Scan for the cell matching the given text and deliver its (X, Y) coordinate at center. 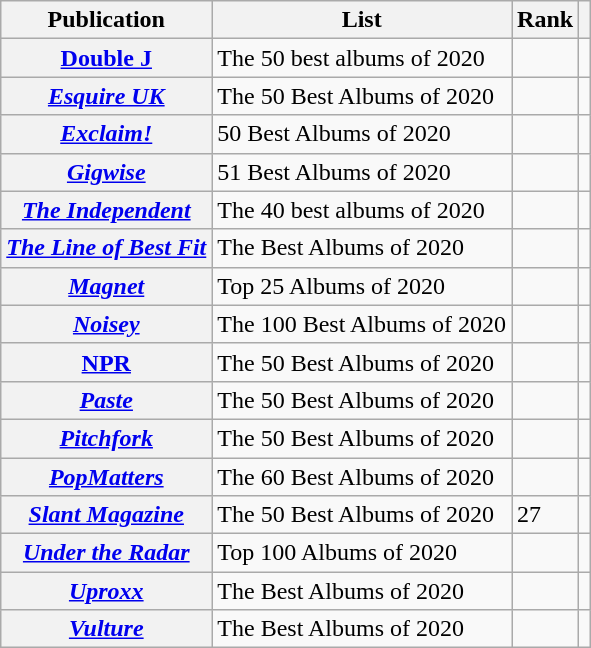
Noisey (106, 324)
Double J (106, 58)
Top 100 Albums of 2020 (362, 553)
Paste (106, 400)
Exclaim! (106, 134)
51 Best Albums of 2020 (362, 172)
Slant Magazine (106, 515)
The 50 best albums of 2020 (362, 58)
The 60 Best Albums of 2020 (362, 477)
Gigwise (106, 172)
Publication (106, 20)
List (362, 20)
Magnet (106, 286)
The Line of Best Fit (106, 248)
50 Best Albums of 2020 (362, 134)
Rank (546, 20)
Under the Radar (106, 553)
The 40 best albums of 2020 (362, 210)
NPR (106, 362)
27 (546, 515)
Pitchfork (106, 438)
Uproxx (106, 591)
The Independent (106, 210)
Vulture (106, 629)
The 100 Best Albums of 2020 (362, 324)
Top 25 Albums of 2020 (362, 286)
Esquire UK (106, 96)
PopMatters (106, 477)
